Extract the [X, Y] coordinate from the center of the cell holding the provided text.  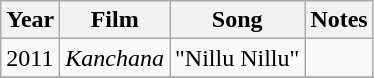
Film [115, 20]
Kanchana [115, 58]
Notes [339, 20]
"Nillu Nillu" [238, 58]
Year [30, 20]
2011 [30, 58]
Song [238, 20]
